Scan for the cell matching the given text and deliver its (X, Y) coordinate at center. 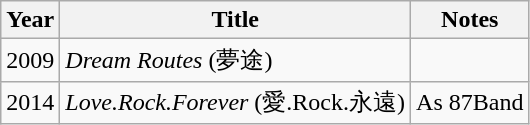
Love.Rock.Forever (愛.Rock.永遠) (236, 102)
Dream Routes (夢途) (236, 60)
2014 (30, 102)
2009 (30, 60)
Year (30, 20)
As 87Band (470, 102)
Notes (470, 20)
Title (236, 20)
